Detect which cell encompasses the target text, then output its [x, y] center coordinate. 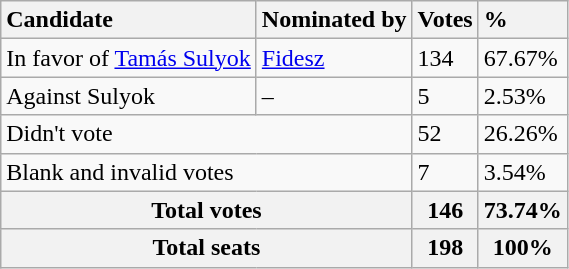
Total seats [206, 248]
5 [445, 96]
7 [445, 172]
Total votes [206, 210]
% [522, 20]
134 [445, 58]
Votes [445, 20]
73.74% [522, 210]
Nominated by [334, 20]
Blank and invalid votes [206, 172]
Fidesz [334, 58]
– [334, 96]
Against Sulyok [129, 96]
Candidate [129, 20]
198 [445, 248]
52 [445, 134]
26.26% [522, 134]
Didn't vote [206, 134]
2.53% [522, 96]
3.54% [522, 172]
67.67% [522, 58]
In favor of Tamás Sulyok [129, 58]
100% [522, 248]
146 [445, 210]
